Locate the cell with the specified text and output its (X, Y) center coordinate. 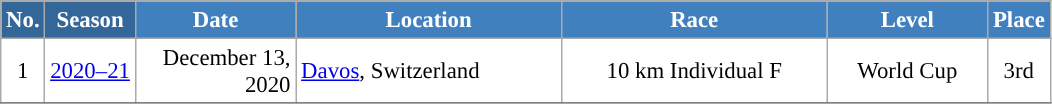
10 km Individual F (694, 72)
Davos, Switzerland (429, 72)
Place (1019, 20)
December 13, 2020 (216, 72)
1 (23, 72)
World Cup (908, 72)
Race (694, 20)
2020–21 (90, 72)
3rd (1019, 72)
Date (216, 20)
Level (908, 20)
No. (23, 20)
Location (429, 20)
Season (90, 20)
